Search for the cell housing the specified text and yield its [X, Y] center coordinate. 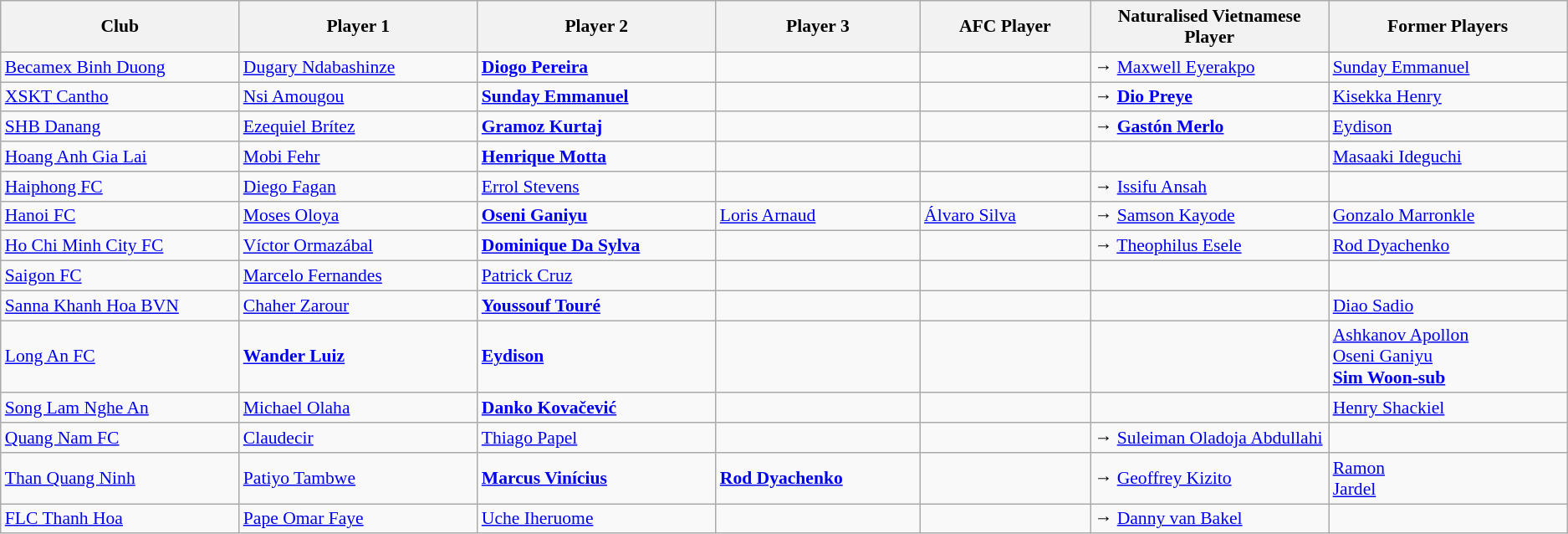
Álvaro Silva [1005, 216]
Youssouf Touré [597, 306]
Saigon FC [120, 276]
Naturalised Vietnamese Player [1209, 27]
SHB Danang [120, 127]
Loris Arnaud [818, 216]
Ramon Jardel [1448, 479]
Henrique Motta [597, 157]
→ Geoffrey Kizito [1209, 479]
Dominique Da Sylva [597, 246]
Long An FC [120, 357]
Pape Omar Faye [358, 519]
Mobi Fehr [358, 157]
Than Quang Ninh [120, 479]
Moses Oloya [358, 216]
Sanna Khanh Hoa BVN [120, 306]
Errol Stevens [597, 187]
→ Maxwell Eyerakpo [1209, 67]
Claudecir [358, 438]
Ho Chi Minh City FC [120, 246]
Player 1 [358, 27]
Marcelo Fernandes [358, 276]
Oseni Ganiyu [597, 216]
XSKT Cantho [120, 97]
Nsi Amougou [358, 97]
Gonzalo Marronkle [1448, 216]
→ Issifu Ansah [1209, 187]
→ Dio Preye [1209, 97]
Club [120, 27]
→ Danny van Bakel [1209, 519]
Song Lam Nghe An [120, 408]
Wander Luiz [358, 357]
Diogo Pereira [597, 67]
Hoang Anh Gia Lai [120, 157]
Marcus Vinícius [597, 479]
Víctor Ormazábal [358, 246]
Diego Fagan [358, 187]
Patiyo Tambwe [358, 479]
Patrick Cruz [597, 276]
→ Suleiman Oladoja Abdullahi [1209, 438]
FLC Thanh Hoa [120, 519]
Gramoz Kurtaj [597, 127]
Hanoi FC [120, 216]
→ Samson Kayode [1209, 216]
Ashkanov Apollon Oseni Ganiyu Sim Woon-sub [1448, 357]
Haiphong FC [120, 187]
Becamex Binh Duong [120, 67]
Michael Olaha [358, 408]
Diao Sadio [1448, 306]
AFC Player [1005, 27]
Player 2 [597, 27]
Uche Iheruome [597, 519]
Dugary Ndabashinze [358, 67]
Former Players [1448, 27]
Player 3 [818, 27]
Kisekka Henry [1448, 97]
Thiago Papel [597, 438]
Quang Nam FC [120, 438]
Danko Kovačević [597, 408]
Masaaki Ideguchi [1448, 157]
Ezequiel Brítez [358, 127]
→ Gastón Merlo [1209, 127]
Chaher Zarour [358, 306]
→ Theophilus Esele [1209, 246]
Henry Shackiel [1448, 408]
